Determine the [X, Y] coordinate at the center of the cell enclosing the given text.  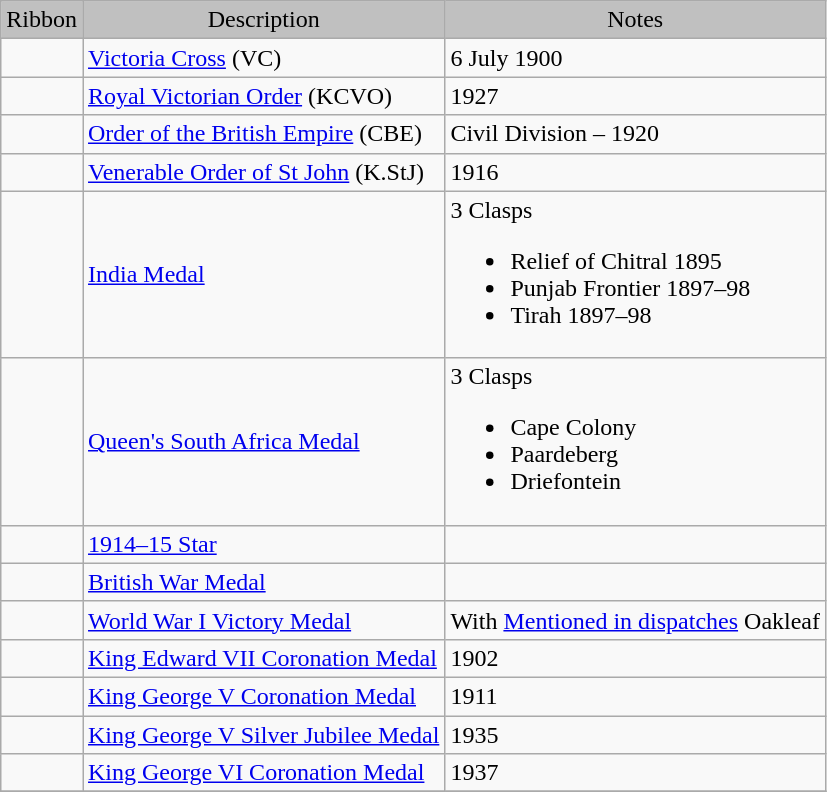
Royal Victorian Order (KCVO) [263, 96]
King George VI Coronation Medal [263, 773]
1911 [636, 696]
King Edward VII Coronation Medal [263, 658]
With Mentioned in dispatches Oakleaf [636, 620]
British War Medal [263, 582]
Ribbon [42, 20]
1916 [636, 172]
King George V Silver Jubilee Medal [263, 735]
King George V Coronation Medal [263, 696]
6 July 1900 [636, 58]
India Medal [263, 274]
3 ClaspsCape ColonyPaardebergDriefontein [636, 442]
Venerable Order of St John (K.StJ) [263, 172]
Notes [636, 20]
1927 [636, 96]
1935 [636, 735]
Description [263, 20]
1914–15 Star [263, 544]
1937 [636, 773]
Civil Division – 1920 [636, 134]
1902 [636, 658]
Order of the British Empire (CBE) [263, 134]
Queen's South Africa Medal [263, 442]
Victoria Cross (VC) [263, 58]
3 ClaspsRelief of Chitral 1895Punjab Frontier 1897–98Tirah 1897–98 [636, 274]
World War I Victory Medal [263, 620]
